Extract the [X, Y] coordinate from the center of the cell holding the provided text.  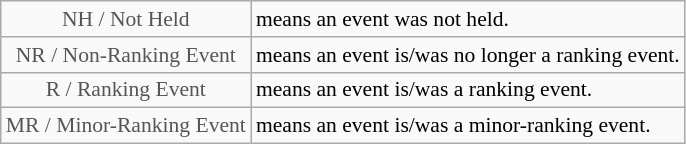
means an event is/was no longer a ranking event. [468, 55]
means an event is/was a ranking event. [468, 90]
MR / Minor-Ranking Event [126, 126]
NR / Non-Ranking Event [126, 55]
R / Ranking Event [126, 90]
NH / Not Held [126, 19]
means an event was not held. [468, 19]
means an event is/was a minor-ranking event. [468, 126]
